Return the (X, Y) coordinate for the center point of the cell that contains the specified text.  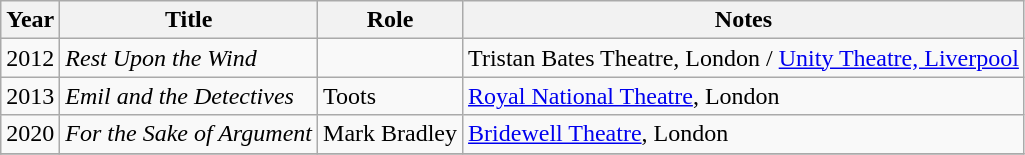
2012 (30, 58)
Toots (390, 96)
Emil and the Detectives (189, 96)
Bridewell Theatre, London (744, 134)
For the Sake of Argument (189, 134)
Role (390, 20)
Notes (744, 20)
Tristan Bates Theatre, London / Unity Theatre, Liverpool (744, 58)
2013 (30, 96)
Royal National Theatre, London (744, 96)
Mark Bradley (390, 134)
Rest Upon the Wind (189, 58)
2020 (30, 134)
Year (30, 20)
Title (189, 20)
